Find where the given text appears and provide that cell's center as [X, Y] coordinate. 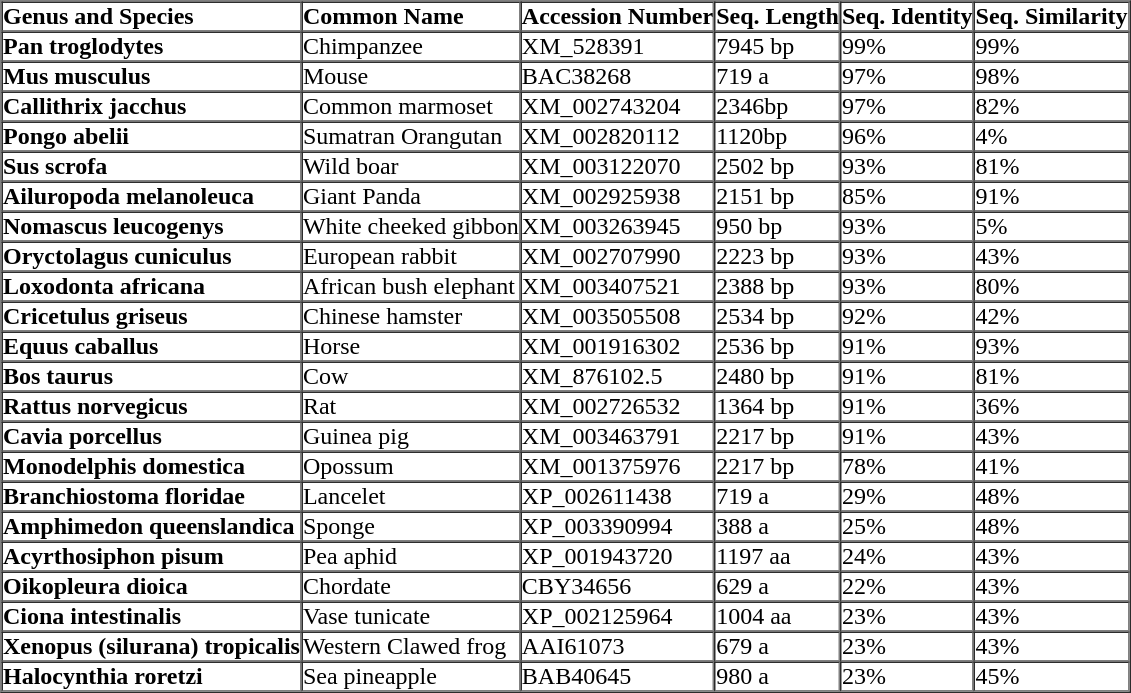
Chordate [410, 587]
Vase tunicate [410, 617]
679 a [778, 647]
45% [1052, 677]
Nomascus leucogenys [152, 227]
XM_003505508 [617, 317]
Acyrthosiphon pisum [152, 557]
XM_003263945 [617, 227]
XM_001916302 [617, 347]
Amphimedon queenslandica [152, 527]
Monodelphis domestica [152, 467]
980 a [778, 677]
85% [907, 197]
7945 bp [778, 47]
2151 bp [778, 197]
White cheeked gibbon [410, 227]
Seq. Similarity [1052, 17]
22% [907, 587]
XP_001943720 [617, 557]
36% [1052, 407]
950 bp [778, 227]
2480 bp [778, 377]
388 a [778, 527]
1004 aa [778, 617]
XM_002726532 [617, 407]
Oryctolagus cuniculus [152, 257]
Branchiostoma floridae [152, 497]
80% [1052, 287]
1364 bp [778, 407]
Genus and Species [152, 17]
XM_002925938 [617, 197]
1120bp [778, 137]
European rabbit [410, 257]
Opossum [410, 467]
XM_002820112 [617, 137]
Sus scrofa [152, 167]
Rattus norvegicus [152, 407]
42% [1052, 317]
Mus musculus [152, 77]
Equus caballus [152, 347]
Xenopus (silurana) tropicalis [152, 647]
Halocynthia roretzi [152, 677]
Horse [410, 347]
Sea pineapple [410, 677]
2502 bp [778, 167]
African bush elephant [410, 287]
Common Name [410, 17]
XM_002707990 [617, 257]
92% [907, 317]
Western Clawed frog [410, 647]
Ciona intestinalis [152, 617]
XP_003390994 [617, 527]
Cavia porcellus [152, 437]
XM_003122070 [617, 167]
Sumatran Orangutan [410, 137]
Callithrix jacchus [152, 107]
XM_003463791 [617, 437]
Sponge [410, 527]
Pan troglodytes [152, 47]
Guinea pig [410, 437]
24% [907, 557]
2346bp [778, 107]
Wild boar [410, 167]
CBY34656 [617, 587]
82% [1052, 107]
Cow [410, 377]
Bos taurus [152, 377]
Cricetulus griseus [152, 317]
Oikopleura dioica [152, 587]
Loxodonta africana [152, 287]
XM_876102.5 [617, 377]
XM_003407521 [617, 287]
XP_002611438 [617, 497]
25% [907, 527]
41% [1052, 467]
AAI61073 [617, 647]
Chimpanzee [410, 47]
1197 aa [778, 557]
Pea aphid [410, 557]
Accession Number [617, 17]
XM_002743204 [617, 107]
BAB40645 [617, 677]
96% [907, 137]
2223 bp [778, 257]
98% [1052, 77]
Ailuropoda melanoleuca [152, 197]
Common marmoset [410, 107]
Mouse [410, 77]
Seq. Length [778, 17]
629 a [778, 587]
XP_002125964 [617, 617]
BAC38268 [617, 77]
Pongo abelii [152, 137]
2388 bp [778, 287]
2534 bp [778, 317]
4% [1052, 137]
5% [1052, 227]
2536 bp [778, 347]
Seq. Identity [907, 17]
Chinese hamster [410, 317]
78% [907, 467]
XM_001375976 [617, 467]
Lancelet [410, 497]
Giant Panda [410, 197]
Rat [410, 407]
XM_528391 [617, 47]
29% [907, 497]
